Return [X, Y] of the center of cell containing provided text 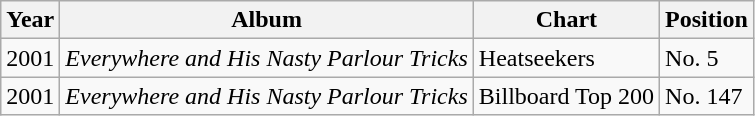
Position [707, 20]
Year [30, 20]
No. 5 [707, 58]
Chart [566, 20]
Album [266, 20]
Heatseekers [566, 58]
Billboard Top 200 [566, 96]
No. 147 [707, 96]
